For the text-containing cell, return its midpoint in (X, Y) coordinate format. 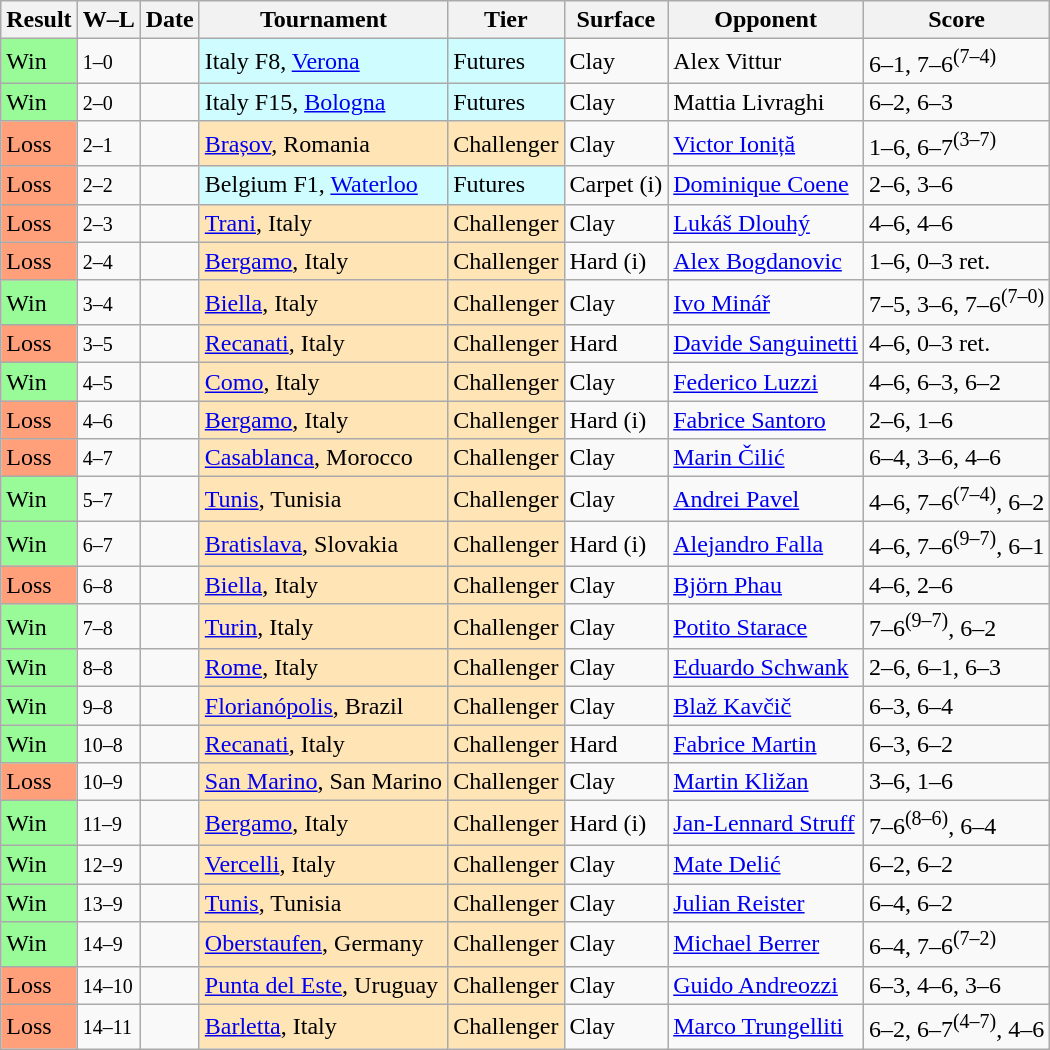
6–1, 7–6(7–4) (956, 62)
3–5 (108, 344)
4–6, 7–6(7–4), 6–2 (956, 500)
Victor Ioniță (766, 144)
Julian Reister (766, 903)
San Marino, San Marino (323, 782)
2–0 (108, 102)
Turin, Italy (323, 626)
2–6, 6–1, 6–3 (956, 668)
10–9 (108, 782)
Martin Kližan (766, 782)
Marco Trungelliti (766, 1026)
1–6, 6–7(3–7) (956, 144)
Casablanca, Morocco (323, 458)
Dominique Coene (766, 185)
Tier (506, 20)
Tournament (323, 20)
Result (39, 20)
Rome, Italy (323, 668)
11–9 (108, 824)
Barletta, Italy (323, 1026)
7–5, 3–6, 7–6(7–0) (956, 302)
Michael Berrer (766, 944)
Eduardo Schwank (766, 668)
Jan-Lennard Struff (766, 824)
Carpet (i) (616, 185)
9–8 (108, 706)
Surface (616, 20)
W–L (108, 20)
3–6, 1–6 (956, 782)
6–7 (108, 544)
Date (170, 20)
4–6, 0–3 ret. (956, 344)
6–3, 6–4 (956, 706)
1–0 (108, 62)
Guido Andreozzi (766, 985)
Italy F15, Bologna (323, 102)
Opponent (766, 20)
6–4, 3–6, 4–6 (956, 458)
Italy F8, Verona (323, 62)
Florianópolis, Brazil (323, 706)
Blaž Kavčič (766, 706)
6–3, 4–6, 3–6 (956, 985)
Ivo Minář (766, 302)
Brașov, Romania (323, 144)
Mate Delić (766, 865)
Federico Luzzi (766, 382)
2–2 (108, 185)
Oberstaufen, Germany (323, 944)
4–6, 7–6(9–7), 6–1 (956, 544)
5–7 (108, 500)
Fabrice Santoro (766, 420)
Potito Starace (766, 626)
Score (956, 20)
2–4 (108, 261)
6–4, 6–2 (956, 903)
14–11 (108, 1026)
4–6, 6–3, 6–2 (956, 382)
4–6, 4–6 (956, 223)
2–1 (108, 144)
Bratislava, Slovakia (323, 544)
Fabrice Martin (766, 744)
13–9 (108, 903)
Andrei Pavel (766, 500)
Alex Bogdanovic (766, 261)
Alex Vittur (766, 62)
2–3 (108, 223)
Lukáš Dlouhý (766, 223)
2–6, 3–6 (956, 185)
10–8 (108, 744)
Davide Sanguinetti (766, 344)
Mattia Livraghi (766, 102)
12–9 (108, 865)
6–2, 6–7(4–7), 4–6 (956, 1026)
2–6, 1–6 (956, 420)
7–8 (108, 626)
Marin Čilić (766, 458)
4–6, 2–6 (956, 585)
8–8 (108, 668)
Belgium F1, Waterloo (323, 185)
Punta del Este, Uruguay (323, 985)
4–5 (108, 382)
1–6, 0–3 ret. (956, 261)
6–2, 6–2 (956, 865)
6–8 (108, 585)
Como, Italy (323, 382)
Vercelli, Italy (323, 865)
4–6 (108, 420)
Alejandro Falla (766, 544)
Trani, Italy (323, 223)
6–4, 7–6(7–2) (956, 944)
7–6(9–7), 6–2 (956, 626)
14–9 (108, 944)
3–4 (108, 302)
6–3, 6–2 (956, 744)
14–10 (108, 985)
4–7 (108, 458)
Björn Phau (766, 585)
7–6(8–6), 6–4 (956, 824)
6–2, 6–3 (956, 102)
